Return the [x, y] coordinate for the center point of the cell that contains the specified text.  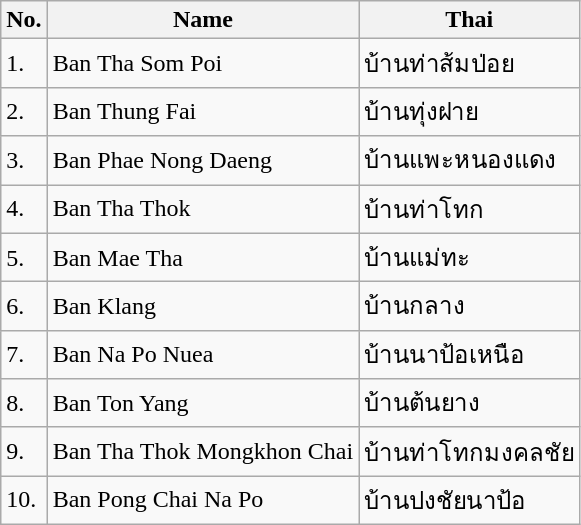
Ban Pong Chai Na Po [203, 500]
Ban Klang [203, 306]
Ban Ton Yang [203, 404]
Ban Tha Som Poi [203, 64]
1. [24, 64]
3. [24, 160]
บ้านแม่ทะ [470, 258]
บ้านท่าโทกมงคลชัย [470, 452]
Ban Phae Nong Daeng [203, 160]
บ้านท่าส้มป่อย [470, 64]
บ้านแพะหนองแดง [470, 160]
2. [24, 112]
บ้านท่าโทก [470, 208]
9. [24, 452]
Ban Na Po Nuea [203, 354]
8. [24, 404]
Name [203, 20]
Ban Tha Thok [203, 208]
บ้านปงชัยนาป้อ [470, 500]
บ้านกลาง [470, 306]
Ban Mae Tha [203, 258]
4. [24, 208]
Thai [470, 20]
Ban Thung Fai [203, 112]
บ้านนาป้อเหนือ [470, 354]
6. [24, 306]
7. [24, 354]
Ban Tha Thok Mongkhon Chai [203, 452]
บ้านทุ่งฝาย [470, 112]
10. [24, 500]
No. [24, 20]
บ้านต้นยาง [470, 404]
5. [24, 258]
